Pinpoint the cell where the given text exists, returning its [X, Y] midpoint coordinate. 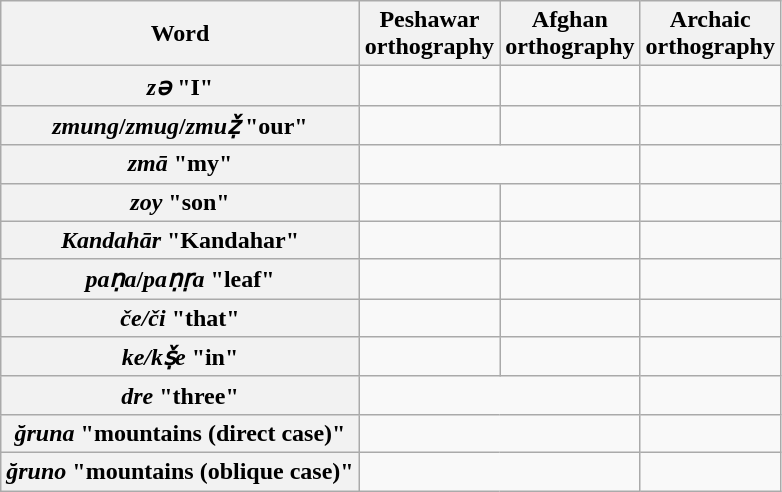
paṇa/paṇṛa "leaf" [180, 279]
zә "I" [180, 86]
Afghanorthography [570, 34]
zmung/zmug/zmuẓ̌ "our" [180, 125]
Kandahār "Kandahar" [180, 240]
ğruna "mountains (direct case)" [180, 433]
dre "three" [180, 395]
zoy "son" [180, 202]
ke/kṣ̌e "in" [180, 357]
zmā "my" [180, 164]
Archaicorthography [710, 34]
Word [180, 34]
če/či "that" [180, 318]
ğruno "mountains (oblique case)" [180, 471]
Peshawarorthography [429, 34]
